Output the [x, y] coordinate of the center of the cell containing the given text.  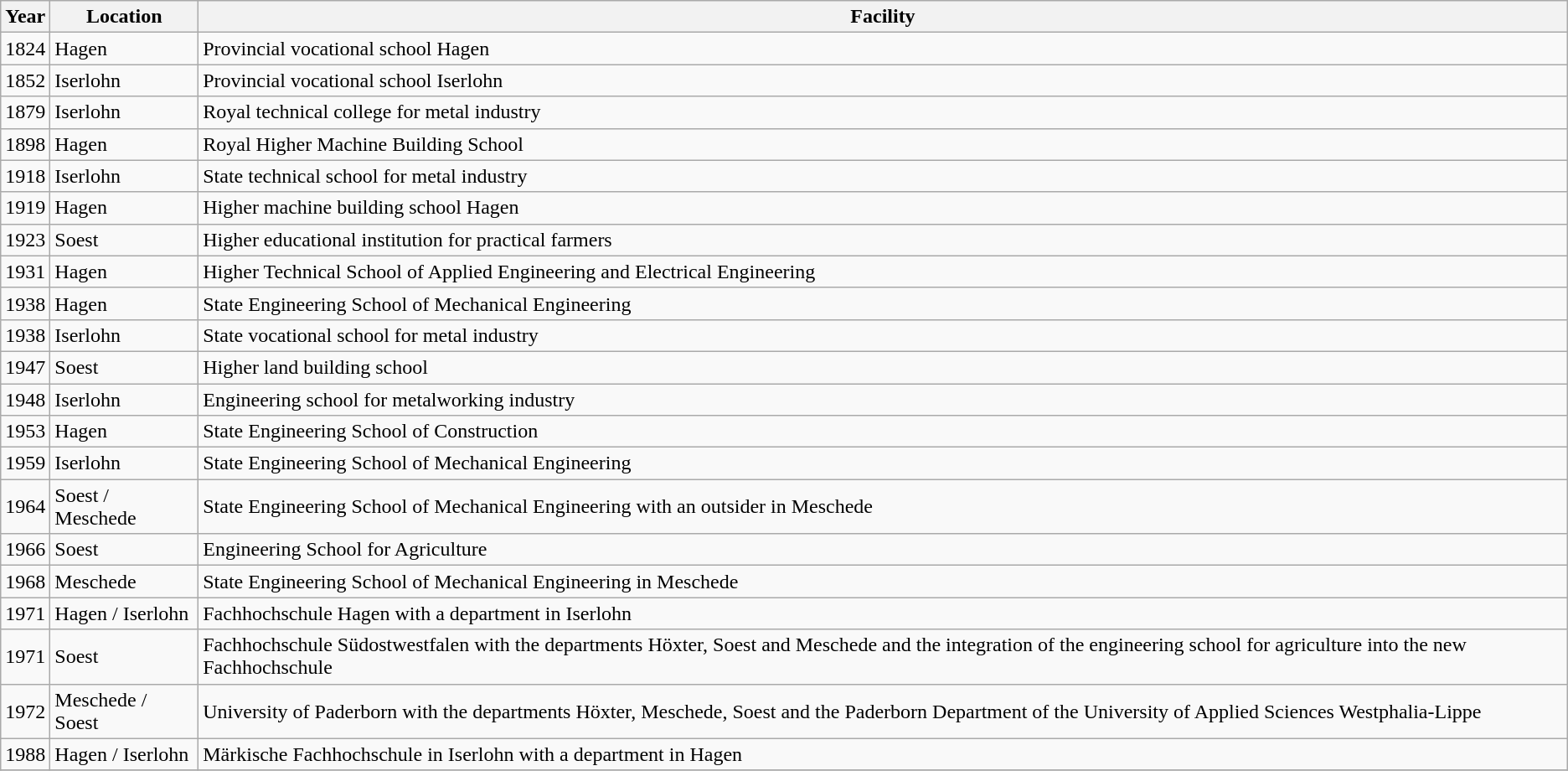
Facility [883, 17]
State technical school for metal industry [883, 176]
Location [124, 17]
1948 [25, 400]
1824 [25, 49]
Higher Technical School of Applied Engineering and Electrical Engineering [883, 272]
Royal technical college for metal industry [883, 112]
1988 [25, 754]
Higher educational institution for practical farmers [883, 240]
Meschede / Soest [124, 711]
Engineering School for Agriculture [883, 550]
Meschede [124, 582]
State vocational school for metal industry [883, 335]
1923 [25, 240]
Year [25, 17]
1879 [25, 112]
Royal Higher Machine Building School [883, 144]
Märkische Fachhochschule in Iserlohn with a department in Hagen [883, 754]
1852 [25, 80]
1898 [25, 144]
1959 [25, 463]
1918 [25, 176]
Fachhochschule Hagen with a department in Iserlohn [883, 613]
1964 [25, 506]
1968 [25, 582]
Higher machine building school Hagen [883, 208]
Provincial vocational school Hagen [883, 49]
1953 [25, 432]
Provincial vocational school Iserlohn [883, 80]
State Engineering School of Mechanical Engineering with an outsider in Meschede [883, 506]
1919 [25, 208]
State Engineering School of Construction [883, 432]
1947 [25, 367]
State Engineering School of Mechanical Engineering in Meschede [883, 582]
1931 [25, 272]
Engineering school for metalworking industry [883, 400]
1972 [25, 711]
1966 [25, 550]
Soest / Meschede [124, 506]
Higher land building school [883, 367]
